Capture the cell that displays the provided text and extract its (x, y) central coordinate. 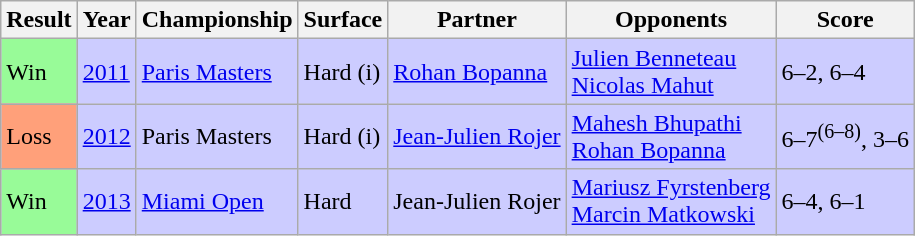
2011 (106, 72)
6–4, 6–1 (845, 202)
Hard (343, 202)
Mariusz Fyrstenberg Marcin Matkowski (671, 202)
2012 (106, 136)
Championship (217, 20)
Rohan Bopanna (477, 72)
Opponents (671, 20)
Mahesh Bhupathi Rohan Bopanna (671, 136)
6–7(6–8), 3–6 (845, 136)
Surface (343, 20)
Loss (39, 136)
Miami Open (217, 202)
Julien Benneteau Nicolas Mahut (671, 72)
6–2, 6–4 (845, 72)
Year (106, 20)
Partner (477, 20)
2013 (106, 202)
Score (845, 20)
Result (39, 20)
